Return the (x, y) coordinate for the center point of the cell that contains the specified text.  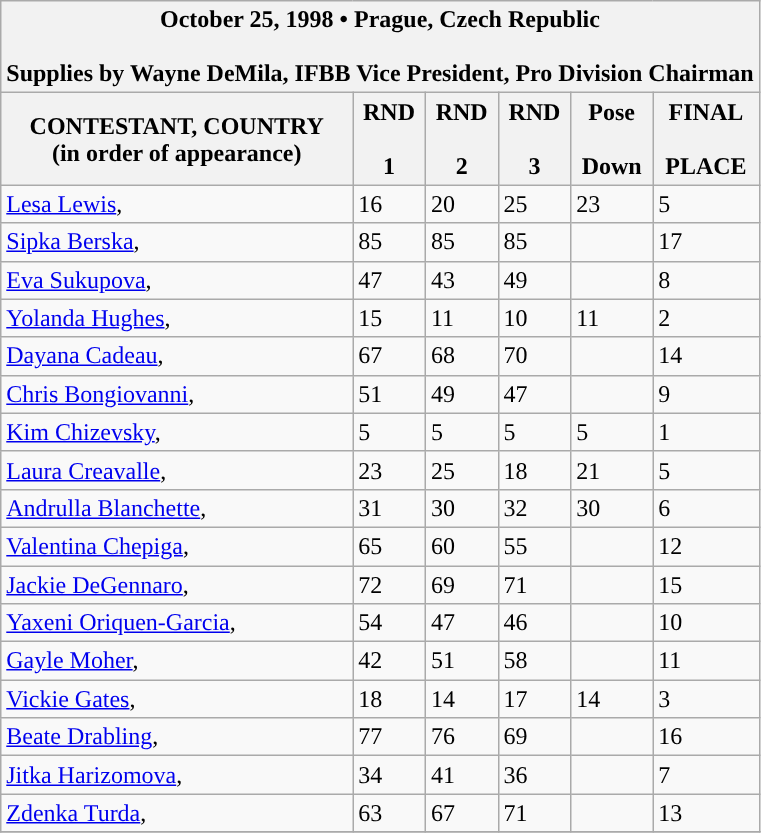
34 (390, 775)
76 (462, 737)
PoseDown (612, 139)
RND3 (534, 139)
Beate Drabling, (177, 737)
CONTESTANT, COUNTRY(in order of appearance) (177, 139)
Lesa Lewis, (177, 204)
Zdenka Turda, (177, 813)
Eva Sukupova, (177, 280)
October 25, 1998 • Prague, Czech RepublicSupplies by Wayne DeMila, IFBB Vice President, Pro Division Chairman (380, 47)
9 (706, 394)
58 (534, 661)
36 (534, 775)
RND2 (462, 139)
12 (706, 546)
3 (706, 699)
42 (390, 661)
2 (706, 318)
Sipka Berska, (177, 242)
Valentina Chepiga, (177, 546)
Laura Creavalle, (177, 470)
FINALPLACE (706, 139)
55 (534, 546)
77 (390, 737)
72 (390, 585)
31 (390, 508)
RND1 (390, 139)
68 (462, 356)
20 (462, 204)
Chris Bongiovanni, (177, 394)
8 (706, 280)
41 (462, 775)
Jackie DeGennaro, (177, 585)
Gayle Moher, (177, 661)
54 (390, 623)
Kim Chizevsky, (177, 432)
Yaxeni Oriquen-Garcia, (177, 623)
32 (534, 508)
46 (534, 623)
Yolanda Hughes, (177, 318)
21 (612, 470)
13 (706, 813)
Dayana Cadeau, (177, 356)
43 (462, 280)
Jitka Harizomova, (177, 775)
Andrulla Blanchette, (177, 508)
Vickie Gates, (177, 699)
6 (706, 508)
60 (462, 546)
1 (706, 432)
7 (706, 775)
63 (390, 813)
65 (390, 546)
70 (534, 356)
